Determine the (X, Y) coordinate at the center of the cell enclosing the given text.  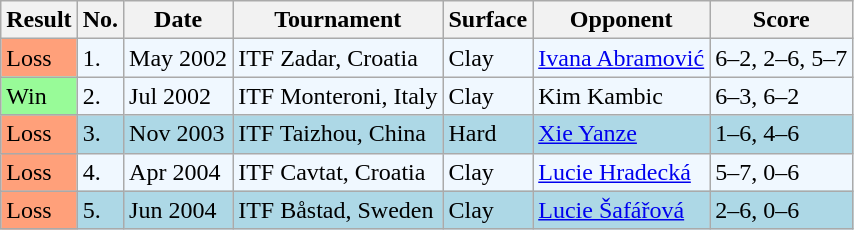
2. (100, 96)
Result (39, 20)
Hard (488, 134)
6–3, 6–2 (782, 96)
4. (100, 172)
Apr 2004 (178, 172)
Tournament (338, 20)
5. (100, 210)
Lucie Šafářová (622, 210)
1. (100, 58)
5–7, 0–6 (782, 172)
No. (100, 20)
3. (100, 134)
Jul 2002 (178, 96)
Kim Kambic (622, 96)
Score (782, 20)
Xie Yanze (622, 134)
ITF Taizhou, China (338, 134)
ITF Båstad, Sweden (338, 210)
May 2002 (178, 58)
Surface (488, 20)
ITF Monteroni, Italy (338, 96)
Lucie Hradecká (622, 172)
ITF Cavtat, Croatia (338, 172)
Opponent (622, 20)
ITF Zadar, Croatia (338, 58)
6–2, 2–6, 5–7 (782, 58)
Nov 2003 (178, 134)
Date (178, 20)
Win (39, 96)
1–6, 4–6 (782, 134)
Jun 2004 (178, 210)
Ivana Abramović (622, 58)
2–6, 0–6 (782, 210)
